Capture the cell that displays the provided text and extract its [X, Y] central coordinate. 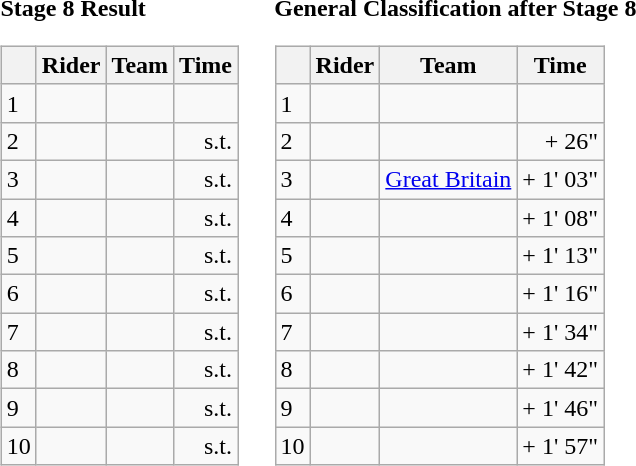
+ 1' 42" [560, 370]
+ 1' 46" [560, 408]
+ 1' 57" [560, 446]
+ 26" [560, 141]
+ 1' 34" [560, 332]
+ 1' 08" [560, 217]
+ 1' 13" [560, 256]
Great Britain [448, 179]
+ 1' 16" [560, 294]
+ 1' 03" [560, 179]
